Find where the given text appears and provide that cell's center as [X, Y] coordinate. 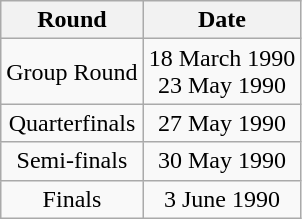
30 May 1990 [222, 161]
Quarterfinals [72, 123]
Group Round [72, 72]
Finals [72, 199]
Round [72, 20]
Semi-finals [72, 161]
18 March 199023 May 1990 [222, 72]
Date [222, 20]
3 June 1990 [222, 199]
27 May 1990 [222, 123]
